Determine the [x, y] coordinate at the center of the cell enclosing the given text.  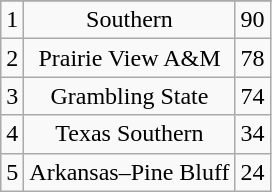
4 [12, 134]
78 [252, 58]
3 [12, 96]
Grambling State [130, 96]
34 [252, 134]
24 [252, 172]
Texas Southern [130, 134]
5 [12, 172]
90 [252, 20]
74 [252, 96]
2 [12, 58]
1 [12, 20]
Prairie View A&M [130, 58]
Southern [130, 20]
Arkansas–Pine Bluff [130, 172]
